For the text-containing cell, return its midpoint in [x, y] coordinate format. 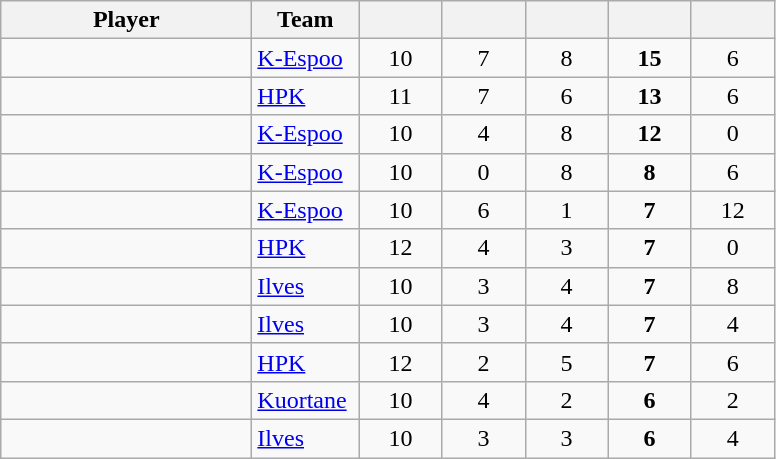
15 [650, 58]
Kuortane [306, 400]
1 [566, 210]
11 [400, 96]
13 [650, 96]
Player [126, 20]
5 [566, 362]
Team [306, 20]
